Locate the cell with the specified text and output its (X, Y) center coordinate. 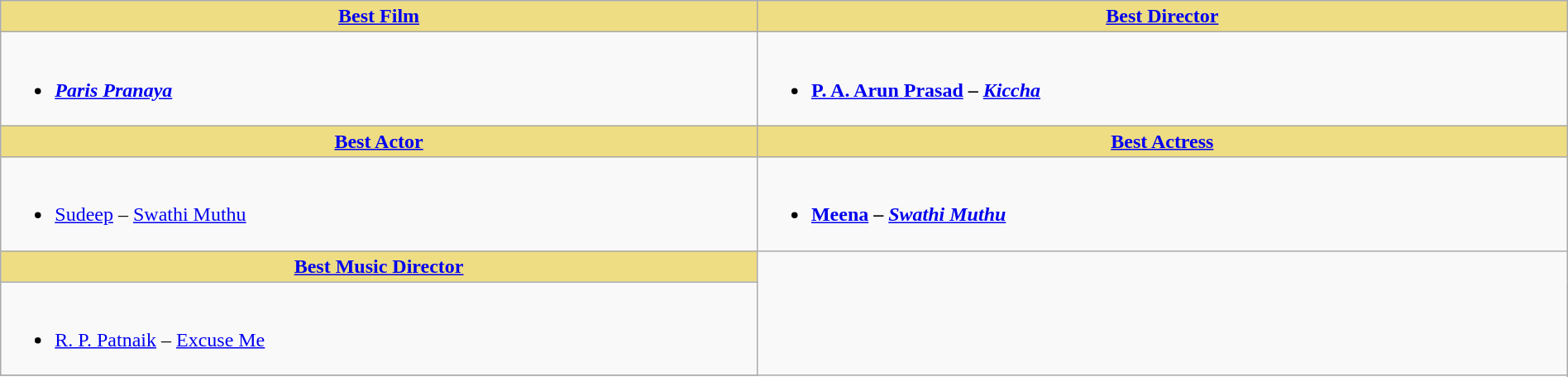
Best Actress (1162, 141)
Best Music Director (379, 266)
Paris Pranaya (379, 79)
Sudeep – Swathi Muthu (379, 203)
Best Director (1162, 17)
Best Film (379, 17)
P. A. Arun Prasad – Kiccha (1162, 79)
R. P. Patnaik – Excuse Me (379, 329)
Meena – Swathi Muthu (1162, 203)
Best Actor (379, 141)
